Capture the cell that displays the provided text and extract its (x, y) central coordinate. 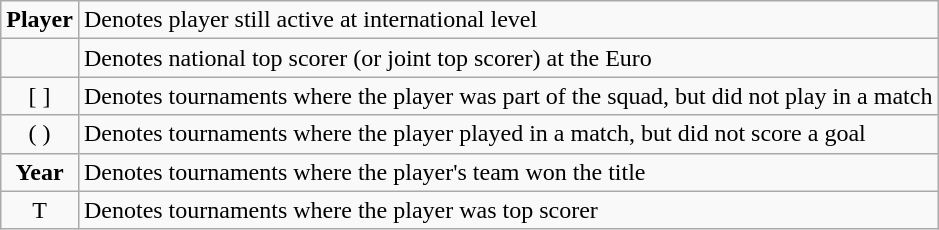
[ ] (40, 96)
Denotes tournaments where the player was top scorer (508, 210)
Year (40, 172)
Denotes tournaments where the player played in a match, but did not score a goal (508, 134)
T (40, 210)
Denotes tournaments where the player's team won the title (508, 172)
Player (40, 20)
( ) (40, 134)
Denotes tournaments where the player was part of the squad, but did not play in a match (508, 96)
Denotes player still active at international level (508, 20)
Denotes national top scorer (or joint top scorer) at the Euro (508, 58)
